Output the (X, Y) coordinate of the center of the cell containing the given text.  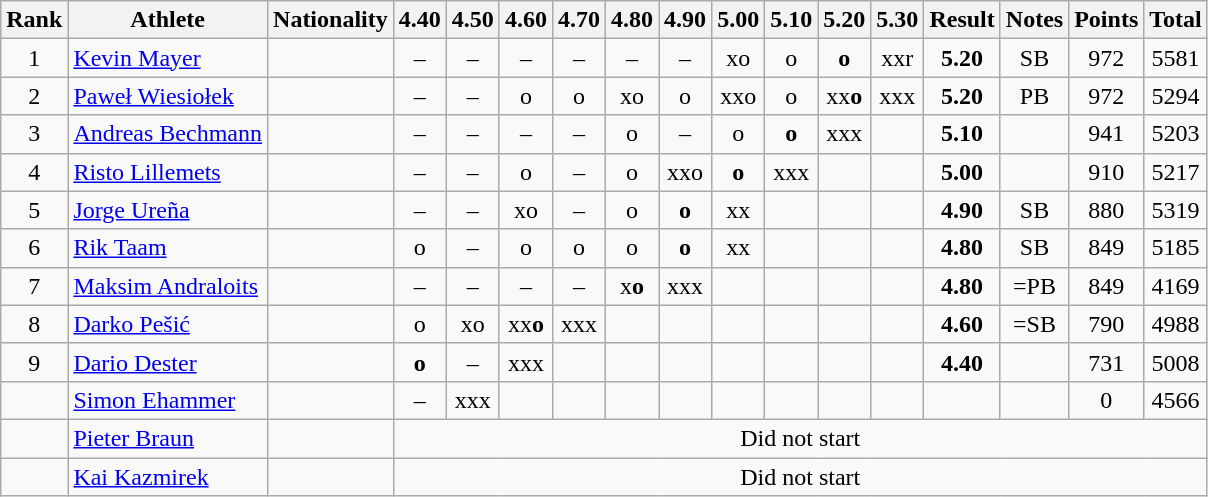
8 (34, 324)
9 (34, 362)
731 (1106, 362)
Andreas Bechmann (168, 134)
5.30 (898, 20)
5185 (1176, 248)
5319 (1176, 210)
Nationality (331, 20)
Darko Pešić (168, 324)
0 (1106, 400)
PB (1034, 96)
Points (1106, 20)
Risto Lillemets (168, 172)
5294 (1176, 96)
Result (962, 20)
Rank (34, 20)
5217 (1176, 172)
880 (1106, 210)
4169 (1176, 286)
Dario Dester (168, 362)
4 (34, 172)
Pieter Braun (168, 438)
Athlete (168, 20)
5 (34, 210)
Paweł Wiesiołek (168, 96)
910 (1106, 172)
=SB (1034, 324)
Kevin Mayer (168, 58)
5581 (1176, 58)
Jorge Ureña (168, 210)
4566 (1176, 400)
xxr (898, 58)
Maksim Andraloits (168, 286)
4.50 (472, 20)
Simon Ehammer (168, 400)
2 (34, 96)
3 (34, 134)
4988 (1176, 324)
4.70 (578, 20)
6 (34, 248)
Kai Kazmirek (168, 477)
7 (34, 286)
5203 (1176, 134)
Notes (1034, 20)
941 (1106, 134)
1 (34, 58)
=PB (1034, 286)
790 (1106, 324)
Total (1176, 20)
5008 (1176, 362)
Rik Taam (168, 248)
